Scan for the cell matching the given text and deliver its (X, Y) coordinate at center. 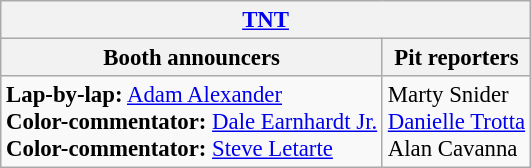
Pit reporters (456, 58)
Booth announcers (192, 58)
TNT (266, 20)
Marty SniderDanielle TrottaAlan Cavanna (456, 122)
Lap-by-lap: Adam AlexanderColor-commentator: Dale Earnhardt Jr.Color-commentator: Steve Letarte (192, 122)
